Identify which cell holds the provided text, then report its (x, y) central coordinate. 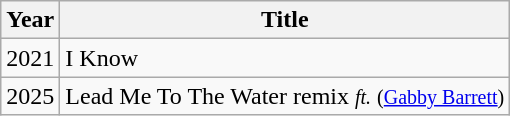
I Know (285, 58)
Year (30, 20)
2021 (30, 58)
2025 (30, 96)
Title (285, 20)
Lead Me To The Water remix ft. (Gabby Barrett) (285, 96)
